Return [X, Y] of the center of cell containing provided text 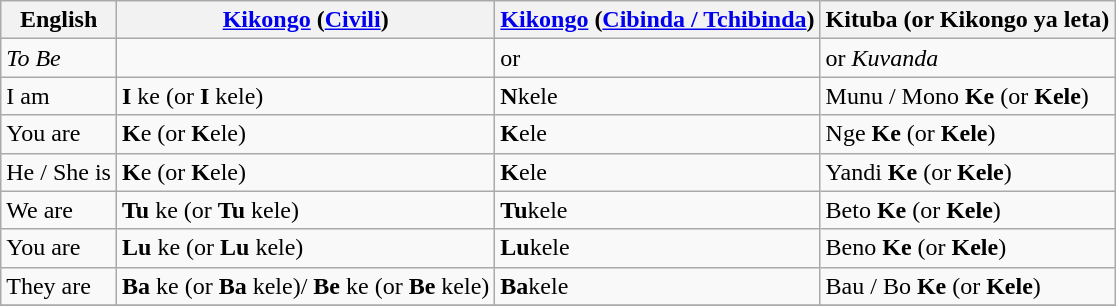
Bakele [658, 286]
or [658, 58]
Beno Ke (or Kele) [968, 248]
He / She is [59, 172]
Ba ke (or Ba kele)/ Be ke (or Be kele) [305, 286]
Yandi Ke (or Kele) [968, 172]
Munu / Mono Ke (or Kele) [968, 96]
or Kuvanda [968, 58]
To Be [59, 58]
Lukele [658, 248]
They are [59, 286]
We are [59, 210]
I ke (or I kele) [305, 96]
Kikongo (Civili) [305, 20]
Lu ke (or Lu kele) [305, 248]
English [59, 20]
I am [59, 96]
Tu ke (or Tu kele) [305, 210]
Bau / Bo Ke (or Kele) [968, 286]
Nkele [658, 96]
Tukele [658, 210]
Kituba (or Kikongo ya leta) [968, 20]
Nge Ke (or Kele) [968, 134]
Beto Ke (or Kele) [968, 210]
Kikongo (Cibinda / Tchibinda) [658, 20]
